Output the (X, Y) coordinate of the center of the cell containing the given text.  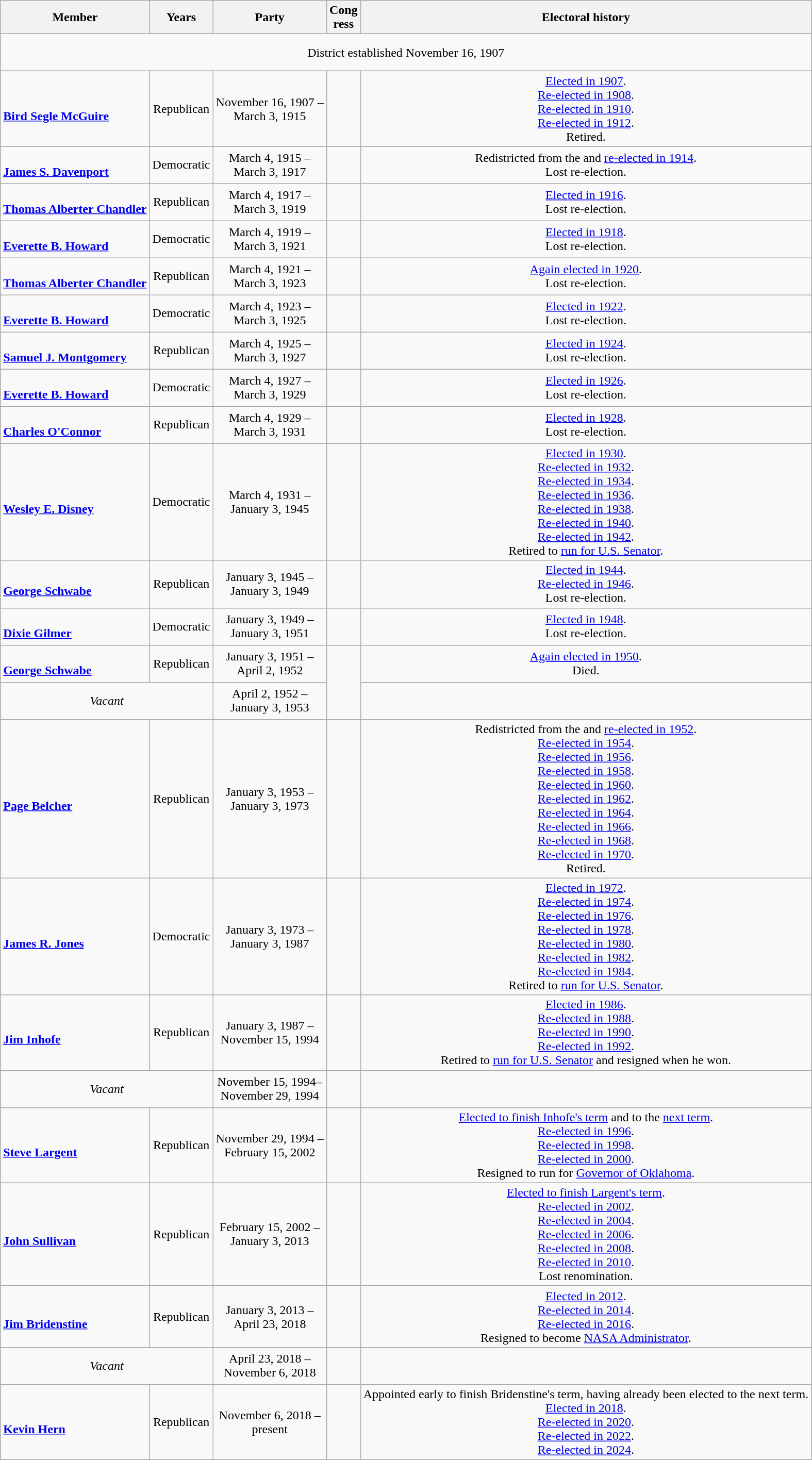
January 3, 1951 –April 2, 1952 (270, 663)
Again elected in 1920.Lost re-election. (586, 276)
January 3, 1953 –January 3, 1973 (270, 799)
Elected in 1922.Lost re-election. (586, 313)
Charles O'Connor (75, 425)
March 4, 1931 –January 3, 1945 (270, 502)
March 4, 1925 –March 3, 1927 (270, 351)
January 3, 2013 –April 23, 2018 (270, 1317)
District established November 16, 1907 (406, 53)
November 15, 1994–November 29, 1994 (270, 1089)
Elected in 1907.Re-elected in 1908.Re-elected in 1910.Re-elected in 1912.Retired. (586, 109)
January 3, 1945 –January 3, 1949 (270, 584)
Samuel J. Montgomery (75, 351)
John Sullivan (75, 1234)
Elected in 1924.Lost re-election. (586, 351)
Jim Inhofe (75, 1033)
Elected in 1944.Re-elected in 1946.Lost re-election. (586, 584)
Wesley E. Disney (75, 502)
November 29, 1994 –February 15, 2002 (270, 1145)
March 4, 1923 –March 3, 1925 (270, 313)
March 4, 1919 –March 3, 1921 (270, 239)
Elected in 1918.Lost re-election. (586, 239)
Steve Largent (75, 1145)
Elected in 1926.Lost re-election. (586, 388)
January 3, 1973 –January 3, 1987 (270, 936)
Elected in 1928.Lost re-election. (586, 425)
March 4, 1917 –March 3, 1919 (270, 202)
Jim Bridenstine (75, 1317)
Elected in 1916.Lost re-election. (586, 202)
Congress (343, 18)
James S. Davenport (75, 165)
March 4, 1927 –March 3, 1929 (270, 388)
Member (75, 18)
April 23, 2018 –November 6, 2018 (270, 1366)
Kevin Hern (75, 1422)
James R. Jones (75, 936)
Elected in 2012.Re-elected in 2014.Re-elected in 2016.Resigned to become NASA Administrator. (586, 1317)
Page Belcher (75, 799)
Dixie Gilmer (75, 626)
Years (181, 18)
January 3, 1949 –January 3, 1951 (270, 626)
Elected in 1948.Lost re-election. (586, 626)
Party (270, 18)
April 2, 1952 –January 3, 1953 (270, 701)
March 4, 1921 –March 3, 1923 (270, 276)
Bird Segle McGuire (75, 109)
November 16, 1907 –March 3, 1915 (270, 109)
March 4, 1929 –March 3, 1931 (270, 425)
Elected in 1986.Re-elected in 1988.Re-elected in 1990.Re-elected in 1992.Retired to run for U.S. Senator and resigned when he won. (586, 1033)
Redistricted from the and re-elected in 1914.Lost re-election. (586, 165)
January 3, 1987 –November 15, 1994 (270, 1033)
Again elected in 1950.Died. (586, 663)
March 4, 1915 –March 3, 1917 (270, 165)
Electoral history (586, 18)
February 15, 2002 –January 3, 2013 (270, 1234)
November 6, 2018 –present (270, 1422)
Elected to finish Largent's term.Re-elected in 2002.Re-elected in 2004.Re-elected in 2006.Re-elected in 2008.Re-elected in 2010.Lost renomination. (586, 1234)
